Search for the cell housing the specified text and yield its (x, y) center coordinate. 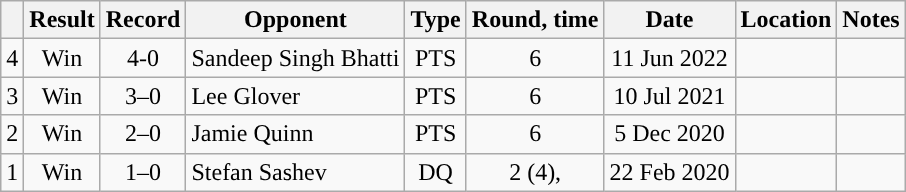
4 (12, 58)
1–0 (143, 172)
Opponent (296, 20)
Sandeep Singh Bhatti (296, 58)
2–0 (143, 134)
DQ (436, 172)
Type (436, 20)
Round, time (535, 20)
Location (786, 20)
Lee Glover (296, 96)
Stefan Sashev (296, 172)
2 (12, 134)
10 Jul 2021 (670, 96)
2 (4), (535, 172)
Jamie Quinn (296, 134)
22 Feb 2020 (670, 172)
1 (12, 172)
Record (143, 20)
3 (12, 96)
Notes (871, 20)
11 Jun 2022 (670, 58)
3–0 (143, 96)
5 Dec 2020 (670, 134)
Result (62, 20)
Date (670, 20)
4-0 (143, 58)
